Find where the given text appears and provide that cell's center as [X, Y] coordinate. 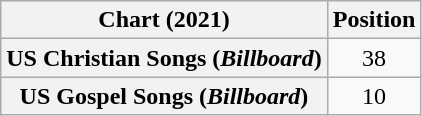
Chart (2021) [164, 20]
US Gospel Songs (Billboard) [164, 96]
10 [374, 96]
US Christian Songs (Billboard) [164, 58]
Position [374, 20]
38 [374, 58]
